For the text-containing cell, return its midpoint in [x, y] coordinate format. 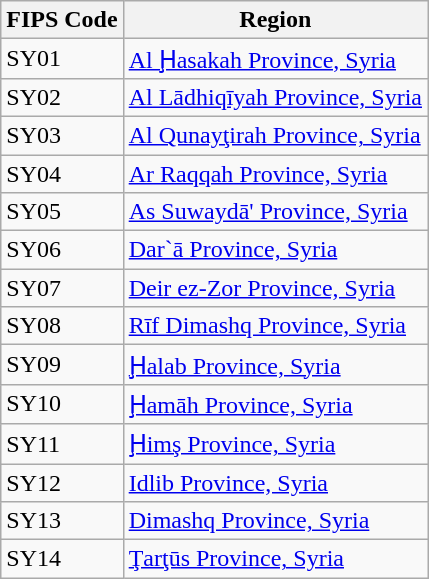
SY14 [62, 559]
SY03 [62, 135]
Dar`ā Province, Syria [275, 250]
SY05 [62, 212]
Idlib Province, Syria [275, 483]
SY02 [62, 97]
SY01 [62, 59]
Ḩimş Province, Syria [275, 444]
Deir ez-Zor Province, Syria [275, 288]
Dimashq Province, Syria [275, 521]
SY06 [62, 250]
SY04 [62, 173]
Al Lādhiqīyah Province, Syria [275, 97]
SY07 [62, 288]
SY13 [62, 521]
As Suwaydā' Province, Syria [275, 212]
Al Ḩasakah Province, Syria [275, 59]
FIPS Code [62, 20]
Ar Raqqah Province, Syria [275, 173]
SY11 [62, 444]
Rīf Dimashq Province, Syria [275, 326]
SY08 [62, 326]
SY09 [62, 365]
Ḩamāh Province, Syria [275, 404]
Ḩalab Province, Syria [275, 365]
SY10 [62, 404]
Ţarţūs Province, Syria [275, 559]
Region [275, 20]
SY12 [62, 483]
Al Qunayţirah Province, Syria [275, 135]
